Identify which cell holds the provided text, then report its (x, y) central coordinate. 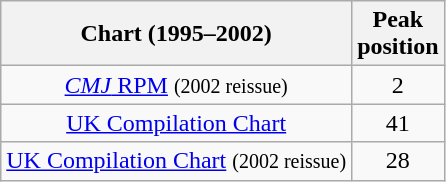
Chart (1995–2002) (176, 34)
UK Compilation Chart (2002 reissue) (176, 161)
28 (398, 161)
Peakposition (398, 34)
UK Compilation Chart (176, 123)
2 (398, 85)
41 (398, 123)
CMJ RPM (2002 reissue) (176, 85)
